Return (X, Y) of the center of cell containing provided text 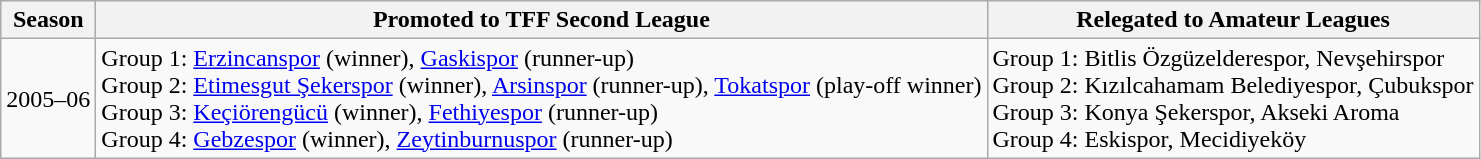
2005–06 (48, 98)
Season (48, 20)
Relegated to Amateur Leagues (1233, 20)
Promoted to TFF Second League (542, 20)
